Identify which cell holds the provided text, then report its (x, y) central coordinate. 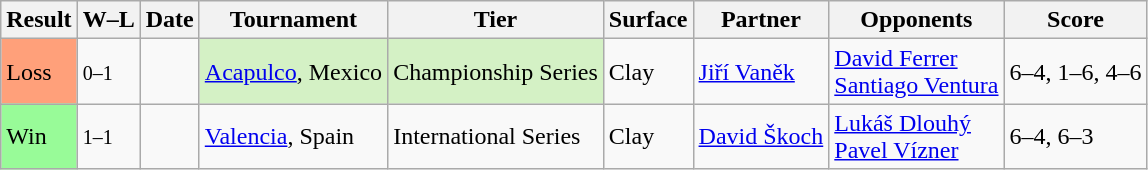
6–4, 1–6, 4–6 (1076, 72)
David Škoch (761, 136)
Jiří Vaněk (761, 72)
1–1 (108, 136)
Partner (761, 20)
David Ferrer Santiago Ventura (916, 72)
Tournament (293, 20)
International Series (496, 136)
Surface (648, 20)
Acapulco, Mexico (293, 72)
6–4, 6–3 (1076, 136)
Result (39, 20)
Date (170, 20)
Opponents (916, 20)
Tier (496, 20)
Championship Series (496, 72)
0–1 (108, 72)
Loss (39, 72)
Lukáš Dlouhý Pavel Vízner (916, 136)
Valencia, Spain (293, 136)
W–L (108, 20)
Win (39, 136)
Score (1076, 20)
